Return [X, Y] of the center of cell containing provided text 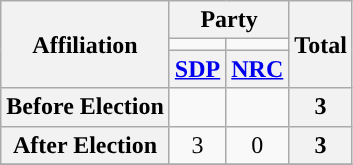
Total [321, 44]
After Election [86, 145]
Before Election [86, 107]
Affiliation [86, 44]
Party [228, 20]
0 [258, 145]
NRC [258, 69]
SDP [197, 69]
